For the text-containing cell, return its midpoint in [x, y] coordinate format. 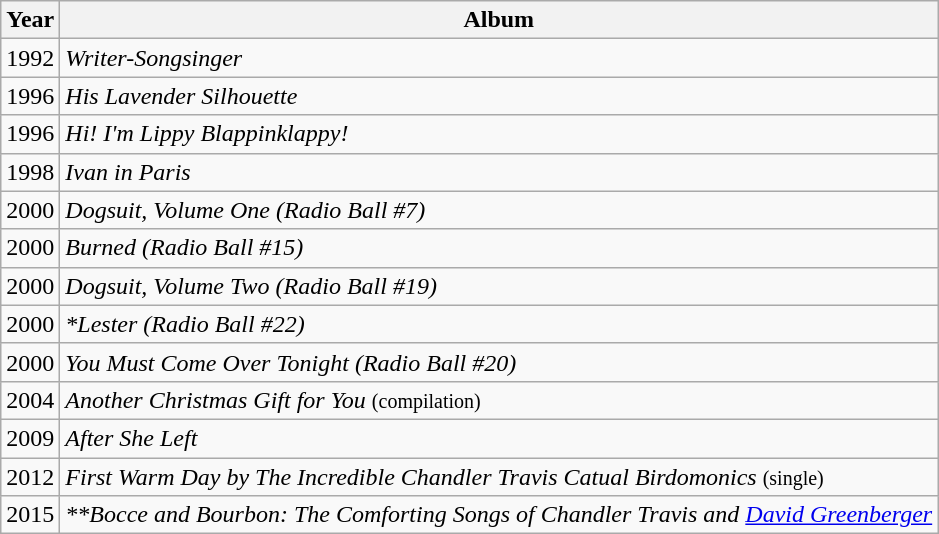
Another Christmas Gift for You (compilation) [499, 400]
1992 [30, 58]
Dogsuit, Volume One (Radio Ball #7) [499, 210]
Ivan in Paris [499, 172]
2015 [30, 515]
Hi! I'm Lippy Blappinklappy! [499, 134]
1998 [30, 172]
You Must Come Over Tonight (Radio Ball #20) [499, 362]
Album [499, 20]
**Bocce and Bourbon: The Comforting Songs of Chandler Travis and David Greenberger [499, 515]
Year [30, 20]
Burned (Radio Ball #15) [499, 248]
2012 [30, 477]
After She Left [499, 438]
*Lester (Radio Ball #22) [499, 324]
2009 [30, 438]
First Warm Day by The Incredible Chandler Travis Catual Birdomonics (single) [499, 477]
Dogsuit, Volume Two (Radio Ball #19) [499, 286]
Writer-Songsinger [499, 58]
2004 [30, 400]
His Lavender Silhouette [499, 96]
